Scan for the cell matching the given text and deliver its [X, Y] coordinate at center. 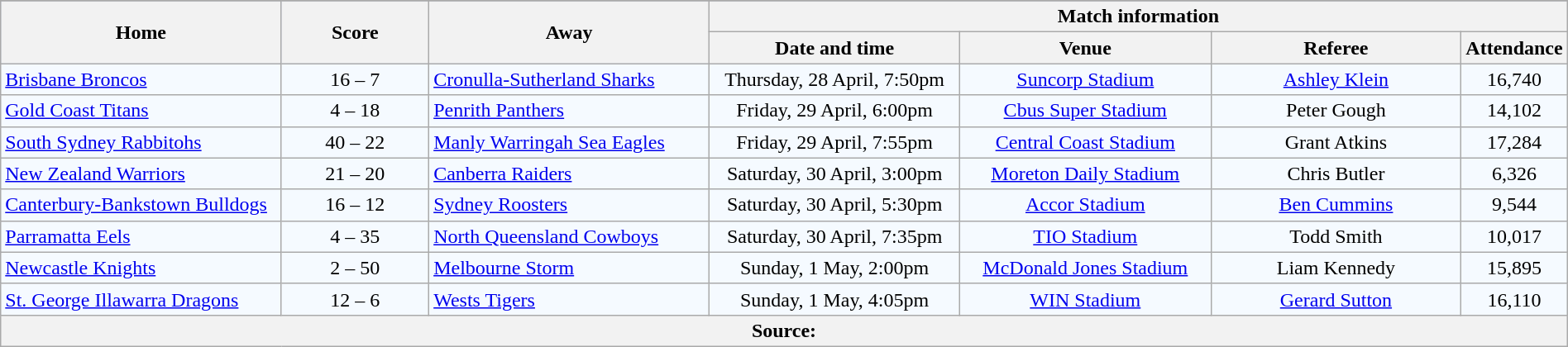
Accor Stadium [1086, 205]
Sunday, 1 May, 2:00pm [835, 268]
WIN Stadium [1086, 299]
4 – 35 [356, 236]
Thursday, 28 April, 7:50pm [835, 79]
Friday, 29 April, 6:00pm [835, 111]
2 – 50 [356, 268]
Sunday, 1 May, 4:05pm [835, 299]
Match information [1139, 17]
Source: [784, 330]
Parramatta Eels [141, 236]
Chris Butler [1336, 173]
10,017 [1514, 236]
Cbus Super Stadium [1086, 111]
Melbourne Storm [569, 268]
Grant Atkins [1336, 142]
Ashley Klein [1336, 79]
Referee [1336, 48]
12 – 6 [356, 299]
Ben Cummins [1336, 205]
16,110 [1514, 299]
14,102 [1514, 111]
Central Coast Stadium [1086, 142]
Brisbane Broncos [141, 79]
16 – 12 [356, 205]
Canterbury-Bankstown Bulldogs [141, 205]
21 – 20 [356, 173]
40 – 22 [356, 142]
Newcastle Knights [141, 268]
Saturday, 30 April, 5:30pm [835, 205]
Date and time [835, 48]
16 – 7 [356, 79]
Moreton Daily Stadium [1086, 173]
Home [141, 32]
Peter Gough [1336, 111]
Liam Kennedy [1336, 268]
17,284 [1514, 142]
Manly Warringah Sea Eagles [569, 142]
Friday, 29 April, 7:55pm [835, 142]
Cronulla-Sutherland Sharks [569, 79]
Suncorp Stadium [1086, 79]
Canberra Raiders [569, 173]
Gerard Sutton [1336, 299]
Wests Tigers [569, 299]
TIO Stadium [1086, 236]
Score [356, 32]
Away [569, 32]
Venue [1086, 48]
North Queensland Cowboys [569, 236]
9,544 [1514, 205]
Penrith Panthers [569, 111]
16,740 [1514, 79]
Sydney Roosters [569, 205]
Attendance [1514, 48]
4 – 18 [356, 111]
McDonald Jones Stadium [1086, 268]
South Sydney Rabbitohs [141, 142]
15,895 [1514, 268]
St. George Illawarra Dragons [141, 299]
6,326 [1514, 173]
Saturday, 30 April, 7:35pm [835, 236]
Gold Coast Titans [141, 111]
New Zealand Warriors [141, 173]
Saturday, 30 April, 3:00pm [835, 173]
Todd Smith [1336, 236]
